Output the [x, y] coordinate of the center of the cell containing the given text.  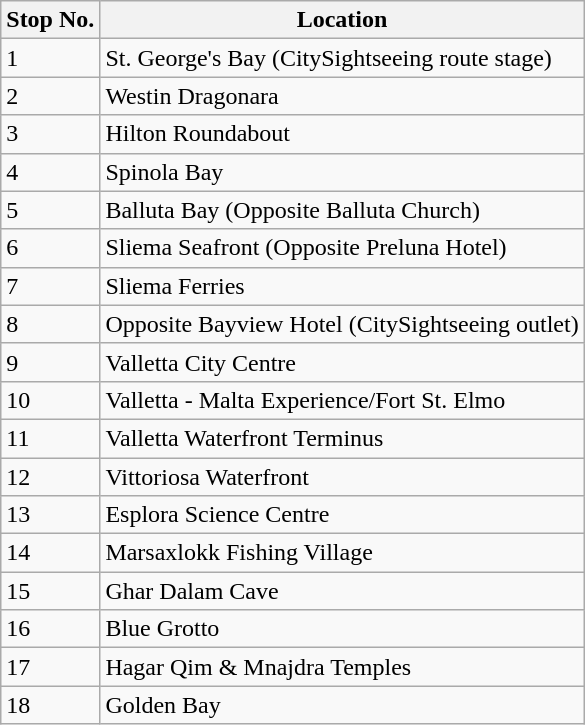
Valletta - Malta Experience/Fort St. Elmo [342, 400]
Hilton Roundabout [342, 134]
Esplora Science Centre [342, 515]
Stop No. [50, 20]
1 [50, 58]
Sliema Seafront (Opposite Preluna Hotel) [342, 248]
Ghar Dalam Cave [342, 591]
14 [50, 553]
Sliema Ferries [342, 286]
15 [50, 591]
8 [50, 324]
18 [50, 705]
St. George's Bay (CitySightseeing route stage) [342, 58]
Location [342, 20]
Marsaxlokk Fishing Village [342, 553]
Golden Bay [342, 705]
5 [50, 210]
Balluta Bay (Opposite Balluta Church) [342, 210]
7 [50, 286]
17 [50, 667]
Blue Grotto [342, 629]
12 [50, 477]
16 [50, 629]
10 [50, 400]
6 [50, 248]
13 [50, 515]
11 [50, 438]
Hagar Qim & Mnajdra Temples [342, 667]
Opposite Bayview Hotel (CitySightseeing outlet) [342, 324]
Westin Dragonara [342, 96]
2 [50, 96]
Valletta Waterfront Terminus [342, 438]
9 [50, 362]
Vittoriosa Waterfront [342, 477]
Valletta City Centre [342, 362]
Spinola Bay [342, 172]
4 [50, 172]
3 [50, 134]
